Extract the [X, Y] coordinate from the center of the cell holding the provided text.  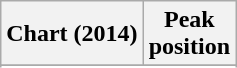
Peakposition [189, 34]
Chart (2014) [72, 34]
